Determine the (x, y) coordinate at the center of the cell enclosing the given text.  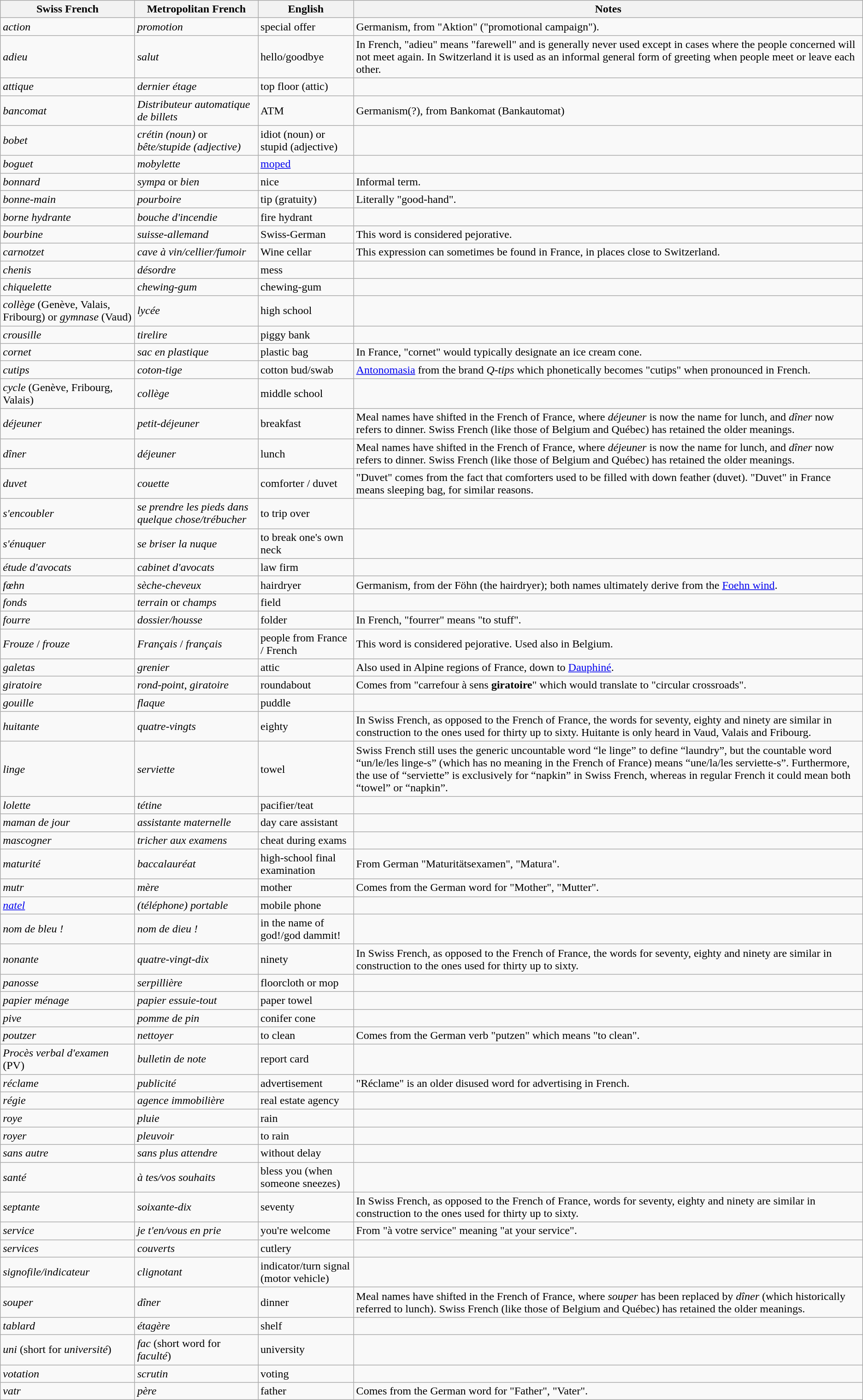
fire hydrant (306, 217)
souper (67, 1302)
top floor (attic) (306, 87)
(téléphone) portable (196, 905)
vatr (67, 1391)
high school (306, 311)
coton-tige (196, 370)
bourbine (67, 234)
Comes from the German word for "Mother", "Mutter". (608, 888)
to clean (306, 1036)
without delay (306, 1153)
septante (67, 1207)
From German "Maturitätsexamen", "Matura". (608, 864)
bless you (when someone sneezes) (306, 1177)
high-school final examination (306, 864)
cutips (67, 370)
suisse-allemand (196, 234)
Also used in Alpine regions of France, down to Dauphiné. (608, 668)
"Réclame" is an older disused word for advertising in French. (608, 1083)
In France, "cornet" would typically designate an ice cream cone. (608, 352)
paper towel (306, 1000)
lycée (196, 311)
bancomat (67, 111)
attic (306, 668)
sympa or bien (196, 182)
pourboire (196, 199)
idiot (noun) or stupid (adjective) (306, 140)
nonante (67, 959)
lunch (306, 454)
s'encoubler (67, 514)
tip (gratuity) (306, 199)
action (67, 27)
régie (67, 1101)
désordre (196, 270)
attique (67, 87)
nettoyer (196, 1036)
to trip over (306, 514)
grenier (196, 668)
mess (306, 270)
réclame (67, 1083)
eighty (306, 727)
Français / français (196, 644)
English (306, 9)
Germanism(?), from Bankomat (Bankautomat) (608, 111)
"Duvet" comes from the fact that comforters used to be filled with down feather (duvet). "Duvet" in France means sleeping bag, for similar reasons. (608, 483)
royer (67, 1136)
puddle (306, 703)
je t'en/vous en prie (196, 1231)
serpillière (196, 983)
crétin (noun) or bête/stupide (adjective) (196, 140)
santé (67, 1177)
papier ménage (67, 1000)
tricher aux examens (196, 840)
hairdryer (306, 585)
sans autre (67, 1153)
votation (67, 1374)
bonne-main (67, 199)
clignotant (196, 1272)
agence immobilière (196, 1101)
Swiss French (67, 9)
This word is considered pejorative. (608, 234)
moped (306, 164)
soixante-dix (196, 1207)
scrutin (196, 1374)
Distributeur automatique de billets (196, 111)
in the name of god!/god dammit! (306, 929)
bulletin de note (196, 1060)
chenis (67, 270)
day care assistant (306, 823)
mutr (67, 888)
field (306, 602)
law firm (306, 567)
bobet (67, 140)
assistante maternelle (196, 823)
borne hydrante (67, 217)
s'énuquer (67, 543)
chiquelette (67, 287)
to break one's own neck (306, 543)
fœhn (67, 585)
couette (196, 483)
cutlery (306, 1248)
university (306, 1349)
cotton bud/swab (306, 370)
cave à vin/cellier/fumoir (196, 252)
Germanism, from "Aktion" ("promotional campaign"). (608, 27)
petit-déjeuner (196, 423)
ninety (306, 959)
baccalauréat (196, 864)
giratoire (67, 685)
promotion (196, 27)
conifer cone (306, 1018)
to rain (306, 1136)
huitante (67, 727)
galetas (67, 668)
étude d'avocats (67, 567)
nom de dieu ! (196, 929)
Antonomasia from the brand Q-tips which phonetically becomes "cutips" when pronounced in French. (608, 370)
bouche d'incendie (196, 217)
special offer (306, 27)
you're welcome (306, 1231)
floorcloth or mop (306, 983)
real estate agency (306, 1101)
Swiss-German (306, 234)
publicité (196, 1083)
mobile phone (306, 905)
tirelire (196, 335)
fonds (67, 602)
mascogner (67, 840)
quatre-vingts (196, 727)
bonnard (67, 182)
In French, "fourrer" means "to stuff". (608, 620)
cycle (Genève, Fribourg, Valais) (67, 394)
signofile/indicateur (67, 1272)
collège (196, 394)
terrain or champs (196, 602)
services (67, 1248)
rond-point, giratoire (196, 685)
voting (306, 1374)
carnotzet (67, 252)
Wine cellar (306, 252)
This word is considered pejorative. Used also in Belgium. (608, 644)
papier essuie-tout (196, 1000)
flaque (196, 703)
plastic bag (306, 352)
gouille (67, 703)
Metropolitan French (196, 9)
service (67, 1231)
comforter / duvet (306, 483)
Germanism, from der Föhn (the hairdryer); both names ultimately derive from the Foehn wind. (608, 585)
lolette (67, 805)
hello/goodbye (306, 57)
maturité (67, 864)
father (306, 1391)
père (196, 1391)
fourre (67, 620)
sac en plastique (196, 352)
adieu (67, 57)
mère (196, 888)
This expression can sometimes be found in France, in places close to Switzerland. (608, 252)
mother (306, 888)
cabinet d'avocats (196, 567)
se briser la nuque (196, 543)
Comes from "carrefour à sens giratoire" which would translate to "circular crossroads". (608, 685)
roye (67, 1118)
serviette (196, 769)
dossier/housse (196, 620)
cornet (67, 352)
panosse (67, 983)
nom de bleu ! (67, 929)
roundabout (306, 685)
middle school (306, 394)
cheat during exams (306, 840)
sans plus attendre (196, 1153)
couverts (196, 1248)
Comes from the German word for "Father", "Vater". (608, 1391)
dernier étage (196, 87)
ATM (306, 111)
uni (short for université) (67, 1349)
nice (306, 182)
towel (306, 769)
Literally "good-hand". (608, 199)
Comes from the German verb "putzen" which means "to clean". (608, 1036)
natel (67, 905)
people from France / French (306, 644)
folder (306, 620)
maman de jour (67, 823)
shelf (306, 1326)
fac (short word for faculté) (196, 1349)
piggy bank (306, 335)
pive (67, 1018)
quatre-vingt-dix (196, 959)
Notes (608, 9)
report card (306, 1060)
linge (67, 769)
dinner (306, 1302)
Informal term. (608, 182)
poutzer (67, 1036)
breakfast (306, 423)
pleuvoir (196, 1136)
pluie (196, 1118)
crousille (67, 335)
advertisement (306, 1083)
rain (306, 1118)
From "à votre service" meaning "at your service". (608, 1231)
seventy (306, 1207)
étagère (196, 1326)
sèche-cheveux (196, 585)
salut (196, 57)
collège (Genève, Valais, Fribourg) or gymnase (Vaud) (67, 311)
se prendre les pieds dans quelque chose/trébucher (196, 514)
mobylette (196, 164)
duvet (67, 483)
Procès verbal d'examen (PV) (67, 1060)
à tes/vos souhaits (196, 1177)
pacifier/teat (306, 805)
pomme de pin (196, 1018)
tétine (196, 805)
Frouze / frouze (67, 644)
boguet (67, 164)
tablard (67, 1326)
indicator/turn signal (motor vehicle) (306, 1272)
